Search for the cell housing the specified text and yield its (x, y) center coordinate. 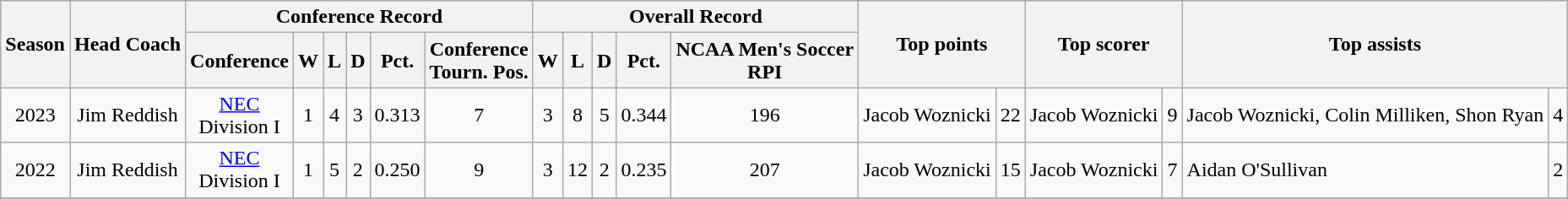
NCAA Men's SoccerRPI (765, 61)
2022 (35, 170)
0.344 (643, 115)
Head Coach (127, 44)
Conference Record (360, 17)
207 (765, 170)
Jacob Woznicki, Colin Milliken, Shon Ryan (1365, 115)
196 (765, 115)
Top points (942, 44)
Overall Record (696, 17)
Season (35, 44)
Conference (240, 61)
0.250 (397, 170)
15 (1010, 170)
ConferenceTourn. Pos. (479, 61)
22 (1010, 115)
12 (578, 170)
0.235 (643, 170)
Top assists (1375, 44)
Aidan O'Sullivan (1365, 170)
Top scorer (1104, 44)
8 (578, 115)
0.313 (397, 115)
2023 (35, 115)
